Determine the [x, y] coordinate at the center of the cell enclosing the given text.  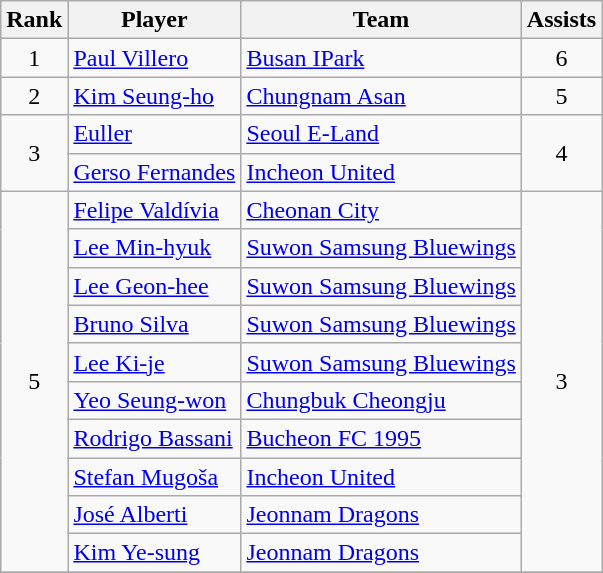
1 [34, 58]
Assists [561, 20]
Chungbuk Cheongju [381, 400]
6 [561, 58]
José Alberti [154, 515]
Player [154, 20]
2 [34, 96]
Bruno Silva [154, 324]
Felipe Valdívia [154, 210]
Rodrigo Bassani [154, 438]
Seoul E-Land [381, 134]
Euller [154, 134]
Team [381, 20]
Kim Seung-ho [154, 96]
4 [561, 153]
Chungnam Asan [381, 96]
Stefan Mugoša [154, 477]
Gerso Fernandes [154, 172]
Lee Min-hyuk [154, 248]
Yeo Seung-won [154, 400]
Bucheon FC 1995 [381, 438]
Rank [34, 20]
Lee Geon-hee [154, 286]
Busan IPark [381, 58]
Cheonan City [381, 210]
Lee Ki-je [154, 362]
Paul Villero [154, 58]
Kim Ye-sung [154, 553]
